Return [X, Y] of the center of cell containing provided text 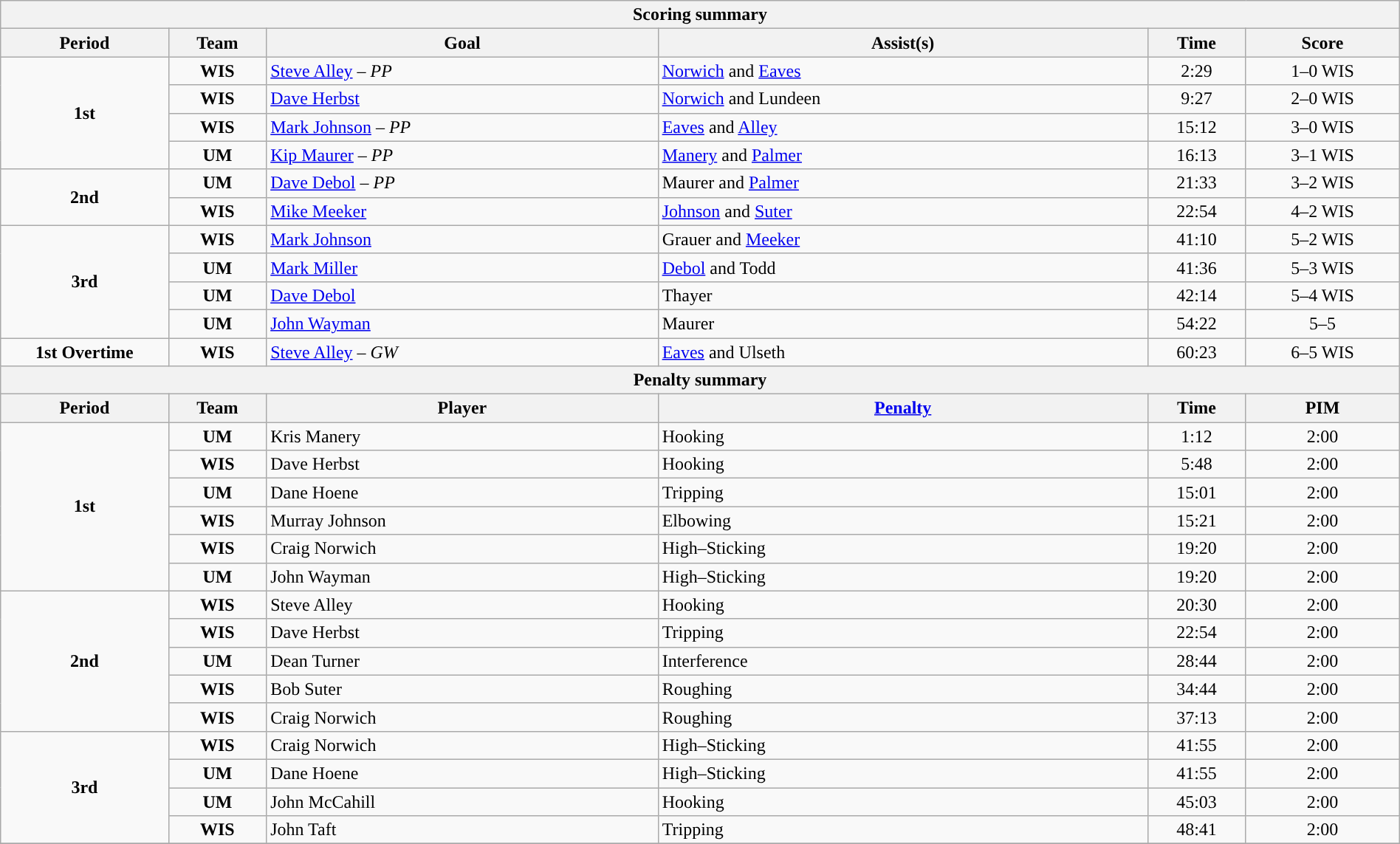
John McCahill [462, 801]
2:29 [1196, 71]
Eaves and Alley [902, 127]
Norwich and Eaves [902, 71]
5:48 [1196, 464]
Maurer and Palmer [902, 183]
Goal [462, 43]
Mike Meeker [462, 211]
Grauer and Meeker [902, 239]
20:30 [1196, 605]
34:44 [1196, 689]
Thayer [902, 295]
Penalty [902, 408]
41:36 [1196, 267]
Manery and Palmer [902, 155]
Mark Miller [462, 267]
45:03 [1196, 801]
Scoring summary [700, 15]
5–2 WIS [1322, 239]
Assist(s) [902, 43]
15:21 [1196, 521]
Score [1322, 43]
16:13 [1196, 155]
54:22 [1196, 323]
5–3 WIS [1322, 267]
1–0 WIS [1322, 71]
41:10 [1196, 239]
Eaves and Ulseth [902, 352]
5–4 WIS [1322, 295]
1:12 [1196, 436]
3–0 WIS [1322, 127]
21:33 [1196, 183]
Murray Johnson [462, 521]
Kip Maurer – PP [462, 155]
Steve Alley – GW [462, 352]
15:01 [1196, 493]
28:44 [1196, 661]
37:13 [1196, 717]
PIM [1322, 408]
Dave Debol [462, 295]
Bob Suter [462, 689]
Norwich and Lundeen [902, 99]
Interference [902, 661]
Player [462, 408]
9:27 [1196, 99]
Steve Alley – PP [462, 71]
Kris Manery [462, 436]
Dave Debol – PP [462, 183]
Dean Turner [462, 661]
4–2 WIS [1322, 211]
Steve Alley [462, 605]
2–0 WIS [1322, 99]
5–5 [1322, 323]
42:14 [1196, 295]
1st Overtime [84, 352]
6–5 WIS [1322, 352]
60:23 [1196, 352]
John Taft [462, 830]
Maurer [902, 323]
3–2 WIS [1322, 183]
Debol and Todd [902, 267]
15:12 [1196, 127]
Elbowing [902, 521]
Penalty summary [700, 380]
Mark Johnson – PP [462, 127]
3–1 WIS [1322, 155]
Mark Johnson [462, 239]
Johnson and Suter [902, 211]
48:41 [1196, 830]
